Capture the cell that displays the provided text and extract its (x, y) central coordinate. 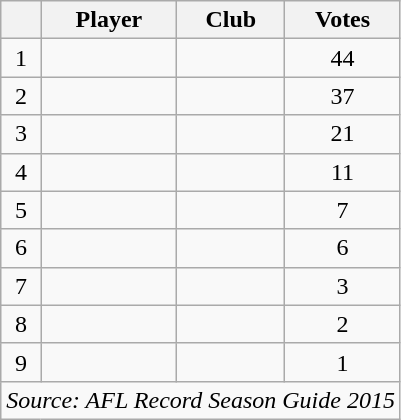
44 (343, 58)
Votes (343, 20)
37 (343, 96)
9 (21, 362)
Player (109, 20)
Source: AFL Record Season Guide 2015 (201, 400)
Club (231, 20)
8 (21, 324)
21 (343, 134)
5 (21, 210)
4 (21, 172)
11 (343, 172)
